Locate the cell with the specified text and output its (x, y) center coordinate. 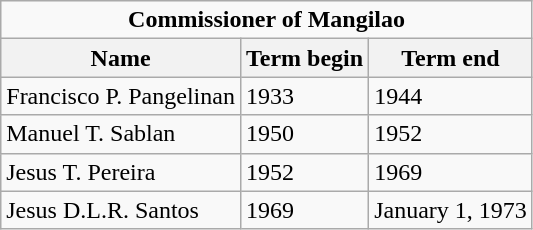
Term begin (304, 58)
1944 (451, 96)
January 1, 1973 (451, 210)
Francisco P. Pangelinan (121, 96)
Manuel T. Sablan (121, 134)
1933 (304, 96)
Term end (451, 58)
Jesus D.L.R. Santos (121, 210)
1950 (304, 134)
Commissioner of Mangilao (267, 20)
Jesus T. Pereira (121, 172)
Name (121, 58)
